For the text-containing cell, return its midpoint in (X, Y) coordinate format. 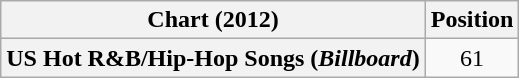
Position (472, 20)
61 (472, 58)
US Hot R&B/Hip-Hop Songs (Billboard) (213, 58)
Chart (2012) (213, 20)
